Identify which cell holds the provided text, then report its [X, Y] central coordinate. 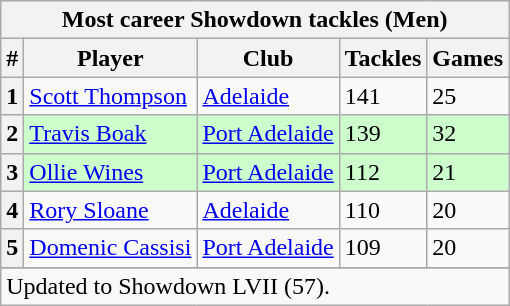
Most career Showdown tackles (Men) [255, 20]
2 [12, 134]
Travis Boak [110, 134]
Club [268, 58]
Player [110, 58]
Scott Thompson [110, 96]
141 [383, 96]
139 [383, 134]
25 [468, 96]
3 [12, 172]
Ollie Wines [110, 172]
110 [383, 210]
Tackles [383, 58]
Rory Sloane [110, 210]
1 [12, 96]
# [12, 58]
Updated to Showdown LVII (57). [255, 286]
4 [12, 210]
5 [12, 248]
21 [468, 172]
32 [468, 134]
Games [468, 58]
Domenic Cassisi [110, 248]
112 [383, 172]
109 [383, 248]
